Scan for the cell matching the given text and deliver its (X, Y) coordinate at center. 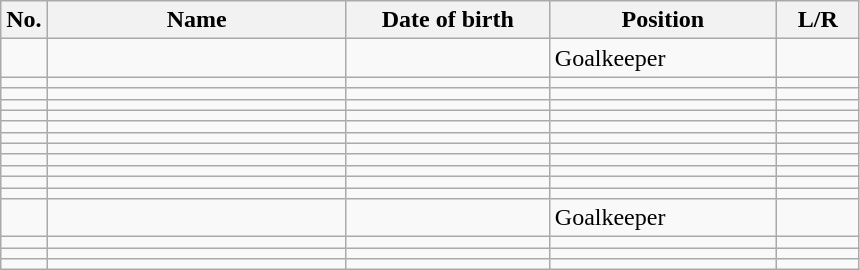
Date of birth (448, 20)
No. (24, 20)
L/R (818, 20)
Position (662, 20)
Name (196, 20)
